Scan for the cell matching the given text and deliver its (X, Y) coordinate at center. 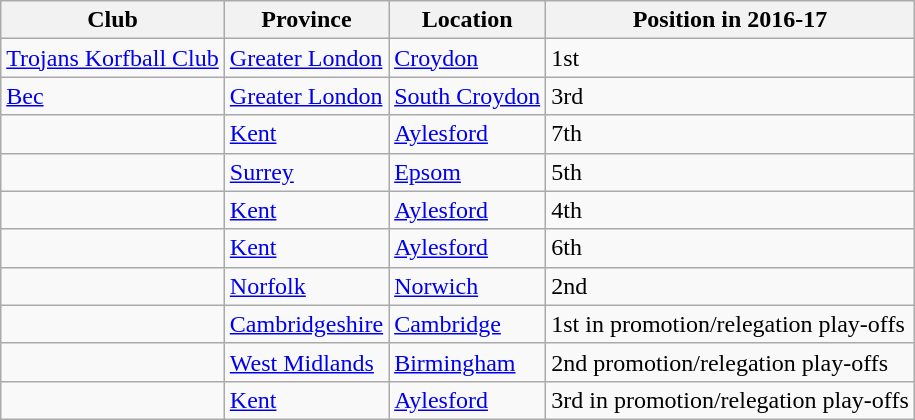
Croydon (468, 58)
South Croydon (468, 96)
Position in 2016-17 (730, 20)
Norwich (468, 286)
Trojans Korfball Club (113, 58)
2nd promotion/relegation play-offs (730, 362)
1st (730, 58)
Epsom (468, 172)
Province (306, 20)
4th (730, 210)
Cambridgeshire (306, 324)
2nd (730, 286)
Bec (113, 96)
5th (730, 172)
Birmingham (468, 362)
3rd (730, 96)
7th (730, 134)
Surrey (306, 172)
3rd in promotion/relegation play-offs (730, 400)
1st in promotion/relegation play-offs (730, 324)
6th (730, 248)
Norfolk (306, 286)
Location (468, 20)
West Midlands (306, 362)
Cambridge (468, 324)
Club (113, 20)
